Provide the [X, Y] coordinate of the cell's center where the given text is located.  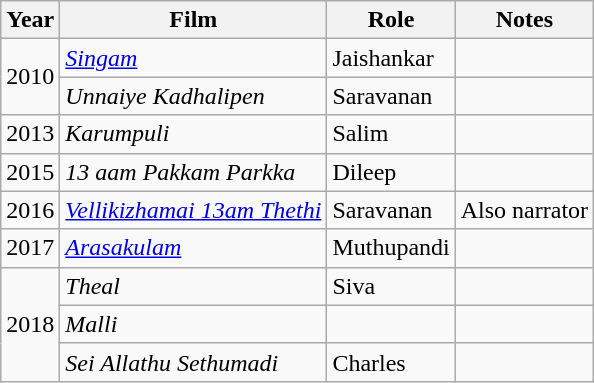
Muthupandi [391, 248]
Dileep [391, 172]
Vellikizhamai 13am Thethi [194, 210]
2016 [30, 210]
Singam [194, 58]
Role [391, 20]
Theal [194, 286]
Malli [194, 324]
Karumpuli [194, 134]
2013 [30, 134]
Siva [391, 286]
Film [194, 20]
Charles [391, 362]
Notes [524, 20]
Year [30, 20]
Arasakulam [194, 248]
Salim [391, 134]
Also narrator [524, 210]
2015 [30, 172]
Unnaiye Kadhalipen [194, 96]
Sei Allathu Sethumadi [194, 362]
Jaishankar [391, 58]
2018 [30, 324]
2010 [30, 77]
2017 [30, 248]
13 aam Pakkam Parkka [194, 172]
